Detect which cell encompasses the target text, then output its (X, Y) center coordinate. 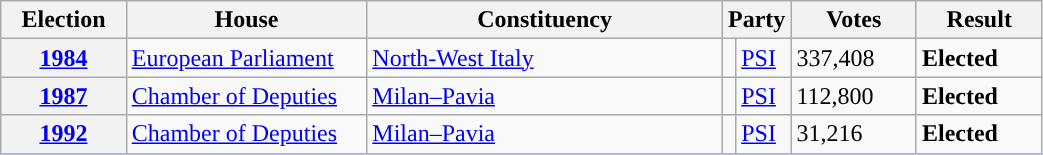
337,408 (854, 58)
1987 (64, 96)
Election (64, 20)
Votes (854, 20)
Party (756, 20)
European Parliament (246, 58)
House (246, 20)
North-West Italy (545, 58)
31,216 (854, 134)
112,800 (854, 96)
1984 (64, 58)
Result (979, 20)
1992 (64, 134)
Constituency (545, 20)
